Detect which cell encompasses the target text, then output its [x, y] center coordinate. 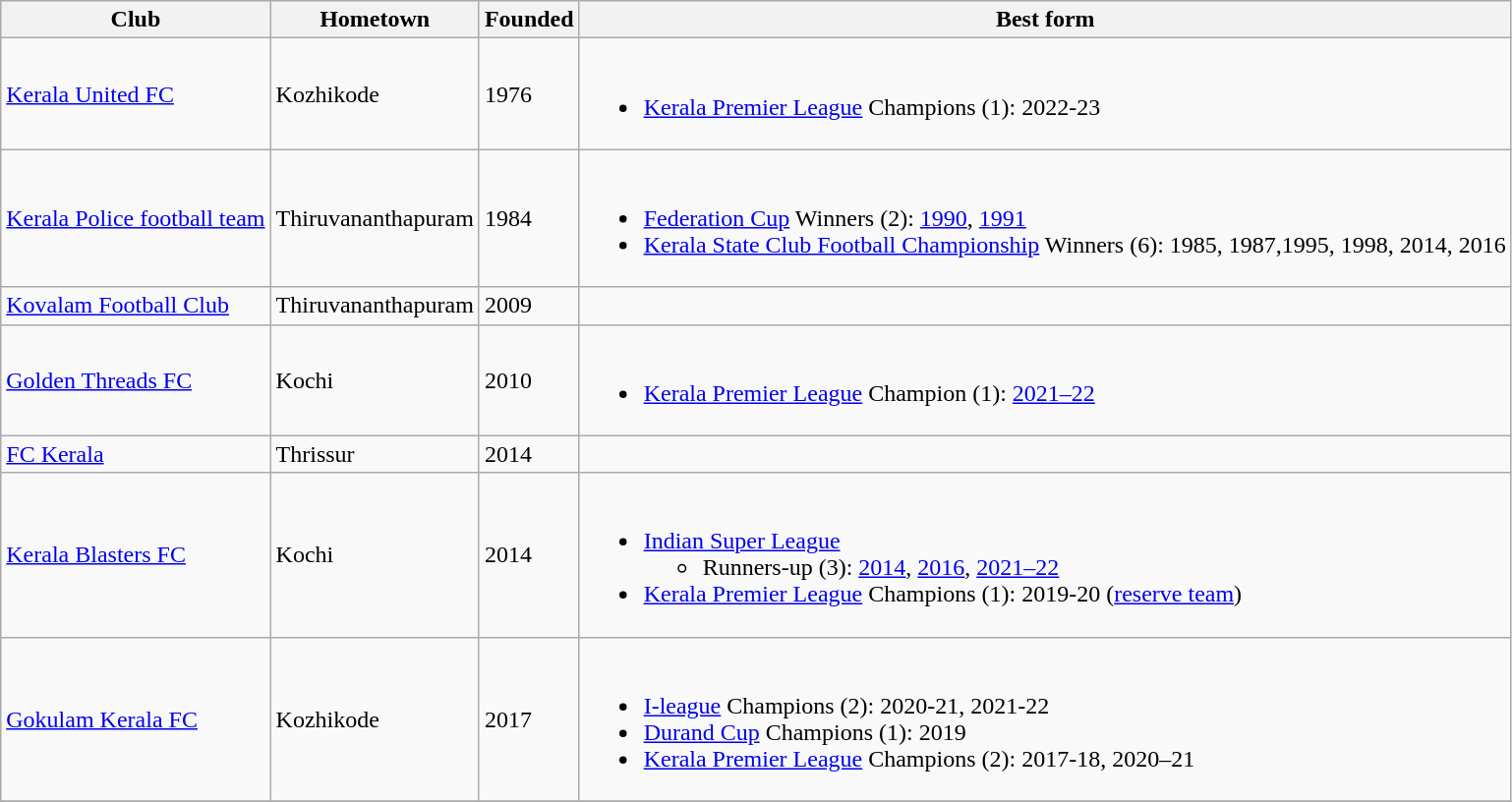
Best form [1045, 20]
Kovalam Football Club [136, 306]
Kerala Premier League Champion (1): 2021–22 [1045, 379]
2010 [529, 379]
Hometown [375, 20]
Gokulam Kerala FC [136, 719]
Thrissur [375, 454]
Kerala Police football team [136, 218]
Founded [529, 20]
1976 [529, 94]
Kerala United FC [136, 94]
Federation Cup Winners (2): 1990, 1991Kerala State Club Football Championship Winners (6): 1985, 1987,1995, 1998, 2014, 2016 [1045, 218]
Golden Threads FC [136, 379]
I-league Champions (2): 2020-21, 2021-22Durand Cup Champions (1): 2019Kerala Premier League Champions (2): 2017-18, 2020–21 [1045, 719]
Kerala Blasters FC [136, 554]
FC Kerala [136, 454]
2009 [529, 306]
Indian Super LeagueRunners-up (3): 2014, 2016, 2021–22Kerala Premier League Champions (1): 2019-20 (reserve team) [1045, 554]
2017 [529, 719]
Kerala Premier League Champions (1): 2022-23 [1045, 94]
1984 [529, 218]
Club [136, 20]
